From the cell containing the given text, extract its center point as (X, Y) coordinate. 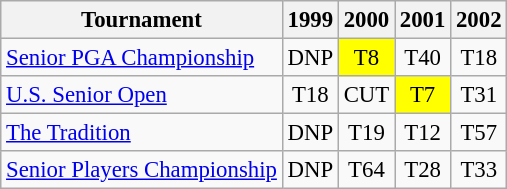
T12 (423, 133)
T31 (479, 95)
T33 (479, 170)
1999 (310, 20)
T8 (366, 58)
The Tradition (142, 133)
T7 (423, 95)
2000 (366, 20)
T19 (366, 133)
T57 (479, 133)
U.S. Senior Open (142, 95)
T64 (366, 170)
Tournament (142, 20)
Senior Players Championship (142, 170)
T40 (423, 58)
2002 (479, 20)
2001 (423, 20)
Senior PGA Championship (142, 58)
CUT (366, 95)
T28 (423, 170)
